From the cell containing the given text, extract its center point as [x, y] coordinate. 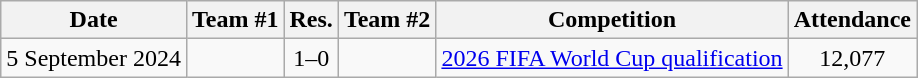
Attendance [852, 20]
2026 FIFA World Cup qualification [612, 58]
1–0 [311, 58]
Date [94, 20]
Competition [612, 20]
Team #2 [387, 20]
Team #1 [235, 20]
Res. [311, 20]
12,077 [852, 58]
5 September 2024 [94, 58]
